Pinpoint the cell where the given text exists, returning its (X, Y) midpoint coordinate. 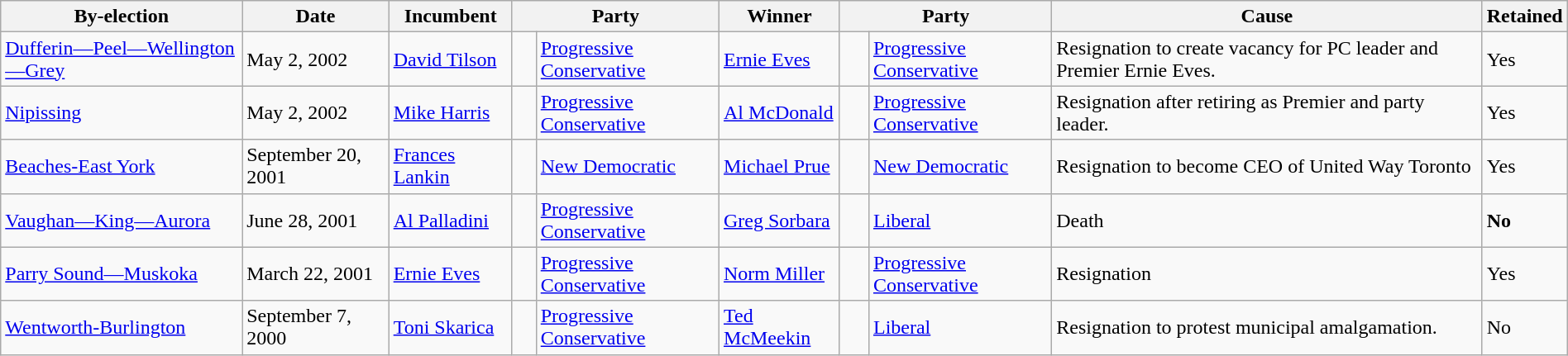
Resignation after retiring as Premier and party leader. (1267, 112)
March 22, 2001 (316, 274)
September 7, 2000 (316, 327)
Winner (780, 17)
September 20, 2001 (316, 167)
Toni Skarica (450, 327)
June 28, 2001 (316, 220)
Michael Prue (780, 167)
Resignation to create vacancy for PC leader and Premier Ernie Eves. (1267, 59)
Retained (1525, 17)
Greg Sorbara (780, 220)
Al Palladini (450, 220)
David Tilson (450, 59)
Resignation to protest municipal amalgamation. (1267, 327)
Al McDonald (780, 112)
Date (316, 17)
Resignation to become CEO of United Way Toronto (1267, 167)
Dufferin—Peel—Wellington—Grey (122, 59)
Cause (1267, 17)
Resignation (1267, 274)
Frances Lankin (450, 167)
Wentworth-Burlington (122, 327)
Norm Miller (780, 274)
Incumbent (450, 17)
By-election (122, 17)
Death (1267, 220)
Mike Harris (450, 112)
Parry Sound—Muskoka (122, 274)
Nipissing (122, 112)
Beaches-East York (122, 167)
Vaughan—King—Aurora (122, 220)
Ted McMeekin (780, 327)
